Output the (x, y) coordinate of the center of the cell containing the given text.  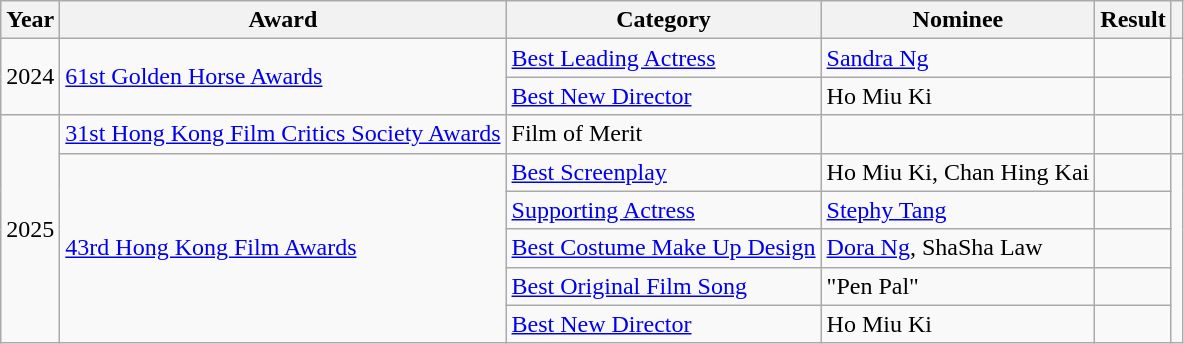
Stephy Tang (958, 210)
31st Hong Kong Film Critics Society Awards (283, 134)
43rd Hong Kong Film Awards (283, 248)
"Pen Pal" (958, 286)
Best Original Film Song (664, 286)
61st Golden Horse Awards (283, 77)
2024 (30, 77)
Nominee (958, 20)
Dora Ng, ShaSha Law (958, 248)
2025 (30, 229)
Film of Merit (664, 134)
Best Costume Make Up Design (664, 248)
Best Leading Actress (664, 58)
Sandra Ng (958, 58)
Ho Miu Ki, Chan Hing Kai (958, 172)
Award (283, 20)
Result (1133, 20)
Year (30, 20)
Best Screenplay (664, 172)
Category (664, 20)
Supporting Actress (664, 210)
